Locate the cell with the specified text and output its [X, Y] center coordinate. 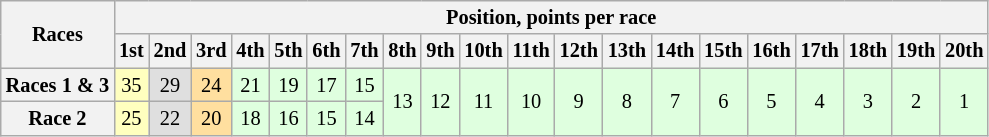
19 [288, 85]
18 [250, 118]
22 [170, 118]
29 [170, 85]
10 [532, 102]
12th [579, 51]
5 [771, 102]
13th [627, 51]
6 [723, 102]
1 [964, 102]
4 [820, 102]
24 [211, 85]
5th [288, 51]
Position, points per race [551, 17]
4th [250, 51]
11th [532, 51]
20th [964, 51]
14 [364, 118]
2nd [170, 51]
21 [250, 85]
25 [132, 118]
3 [868, 102]
17 [326, 85]
15th [723, 51]
Race 2 [58, 118]
8th [402, 51]
16th [771, 51]
2 [916, 102]
8 [627, 102]
7th [364, 51]
17th [820, 51]
7 [675, 102]
12 [440, 102]
11 [483, 102]
14th [675, 51]
13 [402, 102]
3rd [211, 51]
Races [58, 34]
19th [916, 51]
9th [440, 51]
Races 1 & 3 [58, 85]
10th [483, 51]
20 [211, 118]
35 [132, 85]
16 [288, 118]
1st [132, 51]
6th [326, 51]
9 [579, 102]
18th [868, 51]
